Capture the cell that displays the provided text and extract its [X, Y] central coordinate. 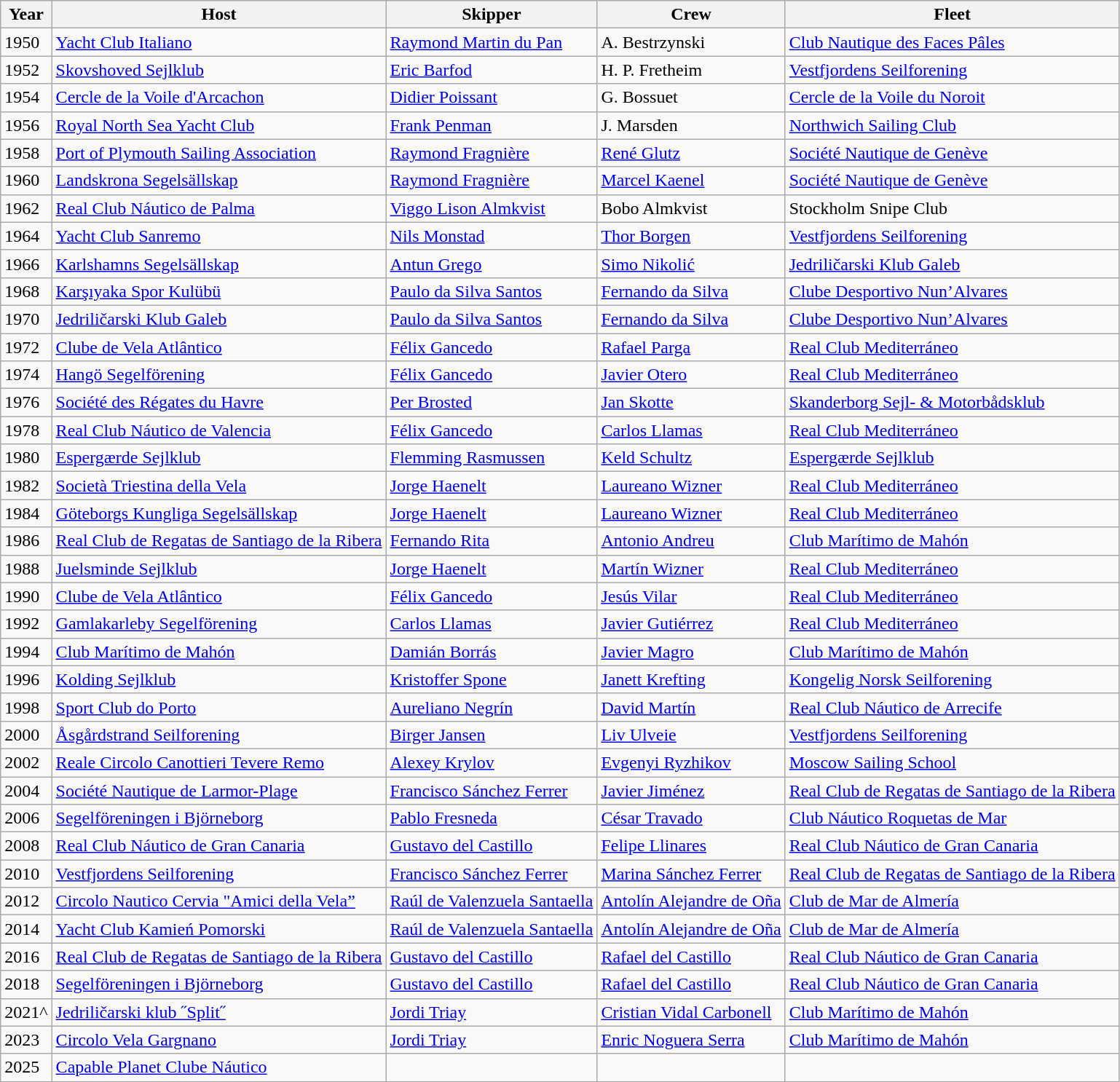
H. P. Fretheim [691, 70]
David Martín [691, 707]
Reale Circolo Canottieri Tevere Remo [218, 762]
Nils Monstad [492, 236]
Skipper [492, 15]
Port of Plymouth Sailing Association [218, 153]
2010 [26, 874]
Aureliano Negrín [492, 707]
Antun Grego [492, 264]
1954 [26, 98]
1982 [26, 486]
1994 [26, 652]
Javier Jiménez [691, 790]
1964 [26, 236]
1998 [26, 707]
Société des Régates du Havre [218, 403]
1952 [26, 70]
Capable Planet Clube Náutico [218, 1067]
1960 [26, 181]
Société Nautique de Larmor-Plage [218, 790]
2018 [26, 984]
Frank Penman [492, 125]
Liv Ulveie [691, 735]
Marcel Kaenel [691, 181]
Northwich Sailing Club [953, 125]
2006 [26, 818]
Jesús Vilar [691, 596]
2000 [26, 735]
Società Triestina della Vela [218, 486]
Kongelig Norsk Seilforening [953, 679]
1972 [26, 347]
1986 [26, 541]
Cristian Vidal Carbonell [691, 1012]
1988 [26, 569]
Per Brosted [492, 403]
Yacht Club Kamień Pomorski [218, 929]
Karşıyaka Spor Kulübü [218, 291]
Yacht Club Italiano [218, 42]
2023 [26, 1040]
Martín Wizner [691, 569]
Javier Gutiérrez [691, 624]
Evgenyi Ryzhikov [691, 762]
Birger Jansen [492, 735]
Real Club Náutico de Arrecife [953, 707]
2012 [26, 901]
1968 [26, 291]
2014 [26, 929]
Rafael Parga [691, 347]
Raymond Martin du Pan [492, 42]
1992 [26, 624]
Circolo Nautico Cervia "Amici della Vela” [218, 901]
1958 [26, 153]
Fleet [953, 15]
G. Bossuet [691, 98]
Yacht Club Sanremo [218, 236]
Javier Magro [691, 652]
Stockholm Snipe Club [953, 208]
Viggo Lison Almkvist [492, 208]
1950 [26, 42]
2004 [26, 790]
1990 [26, 596]
1966 [26, 264]
Skovshoved Sejlklub [218, 70]
1980 [26, 458]
Göteborgs Kungliga Segelsällskap [218, 513]
Simo Nikolić [691, 264]
Club Nautique des Faces Pâles [953, 42]
Kristoffer Spone [492, 679]
Keld Schultz [691, 458]
A. Bestrzynski [691, 42]
Moscow Sailing School [953, 762]
1974 [26, 375]
Host [218, 15]
1978 [26, 430]
Club Náutico Roquetas de Mar [953, 818]
Kolding Sejlklub [218, 679]
Eric Barfod [492, 70]
2025 [26, 1067]
1962 [26, 208]
Bobo Almkvist [691, 208]
2002 [26, 762]
Marina Sánchez Ferrer [691, 874]
Javier Otero [691, 375]
Hangö Segelförening [218, 375]
1984 [26, 513]
J. Marsden [691, 125]
René Glutz [691, 153]
Cercle de la Voile d'Arcachon [218, 98]
2008 [26, 846]
Juelsminde Sejlklub [218, 569]
Alexey Krylov [492, 762]
2021^ [26, 1012]
Gamlakarleby Segelförening [218, 624]
1970 [26, 319]
Didier Poissant [492, 98]
Damián Borrás [492, 652]
Cercle de la Voile du Noroit [953, 98]
Year [26, 15]
1976 [26, 403]
César Travado [691, 818]
Thor Borgen [691, 236]
1956 [26, 125]
Sport Club do Porto [218, 707]
Circolo Vela Gargnano [218, 1040]
Royal North Sea Yacht Club [218, 125]
Flemming Rasmussen [492, 458]
Fernando Rita [492, 541]
Antonio Andreu [691, 541]
Jedriličarski klub ˝Split˝ [218, 1012]
Skanderborg Sejl- & Motorbådsklub [953, 403]
Enric Noguera Serra [691, 1040]
2016 [26, 957]
1996 [26, 679]
Real Club Náutico de Valencia [218, 430]
Real Club Náutico de Palma [218, 208]
Åsgårdstrand Seilforening [218, 735]
Felipe Llinares [691, 846]
Janett Krefting [691, 679]
Pablo Fresneda [492, 818]
Karlshamns Segelsällskap [218, 264]
Jan Skotte [691, 403]
Crew [691, 15]
Landskrona Segelsällskap [218, 181]
